For the text-containing cell, return its midpoint in [x, y] coordinate format. 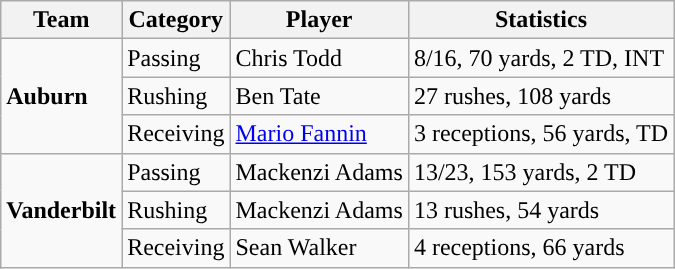
Auburn [62, 96]
Vanderbilt [62, 210]
Statistics [540, 20]
8/16, 70 yards, 2 TD, INT [540, 58]
13/23, 153 yards, 2 TD [540, 172]
Ben Tate [319, 96]
Chris Todd [319, 58]
4 receptions, 66 yards [540, 248]
Sean Walker [319, 248]
Mario Fannin [319, 134]
27 rushes, 108 yards [540, 96]
Player [319, 20]
Category [176, 20]
Team [62, 20]
3 receptions, 56 yards, TD [540, 134]
13 rushes, 54 yards [540, 210]
